Determine the (X, Y) coordinate at the center of the cell enclosing the given text.  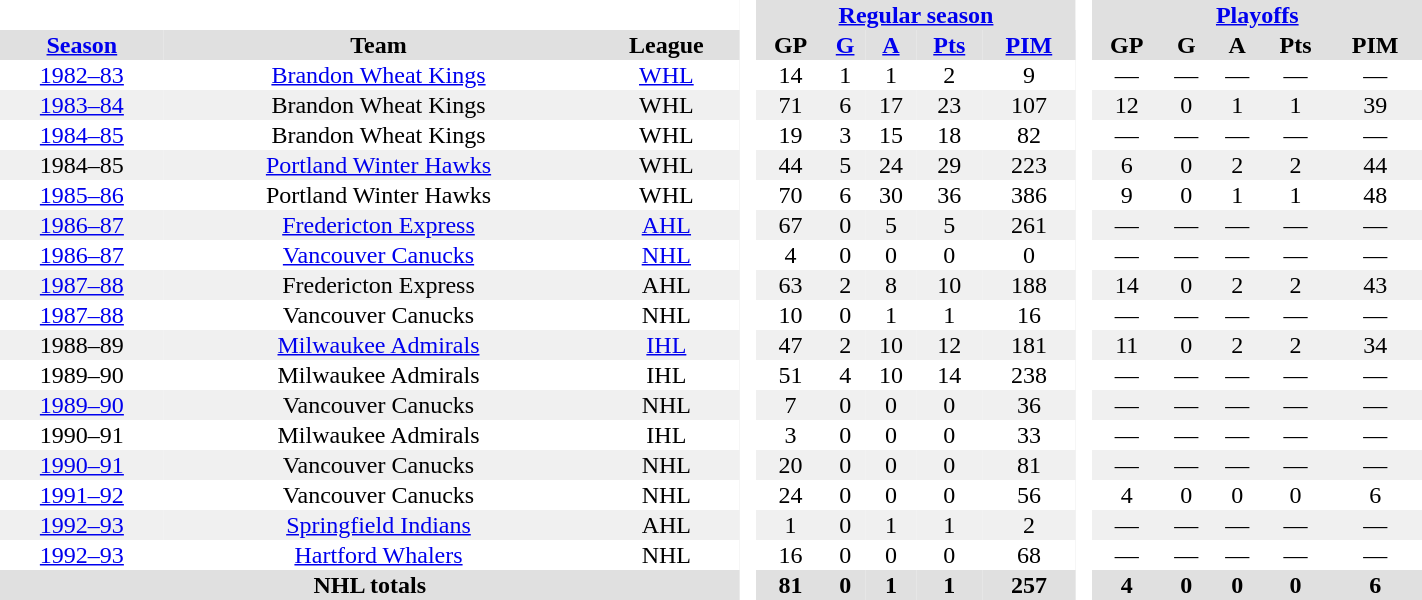
NHL totals (370, 585)
1991–92 (82, 495)
Playoffs (1258, 15)
33 (1028, 435)
48 (1375, 195)
18 (949, 135)
Team (379, 45)
1982–83 (82, 75)
11 (1127, 345)
34 (1375, 345)
47 (790, 345)
67 (790, 225)
29 (949, 165)
Hartford Whalers (379, 555)
261 (1028, 225)
15 (892, 135)
238 (1028, 375)
181 (1028, 345)
188 (1028, 285)
1988–89 (82, 345)
1985–86 (82, 195)
20 (790, 465)
257 (1028, 585)
386 (1028, 195)
30 (892, 195)
23 (949, 105)
Springfield Indians (379, 525)
63 (790, 285)
19 (790, 135)
1983–84 (82, 105)
17 (892, 105)
70 (790, 195)
82 (1028, 135)
71 (790, 105)
League (666, 45)
56 (1028, 495)
7 (790, 405)
223 (1028, 165)
Season (82, 45)
68 (1028, 555)
Regular season (916, 15)
8 (892, 285)
51 (790, 375)
39 (1375, 105)
43 (1375, 285)
107 (1028, 105)
